Detect which cell encompasses the target text, then output its [X, Y] center coordinate. 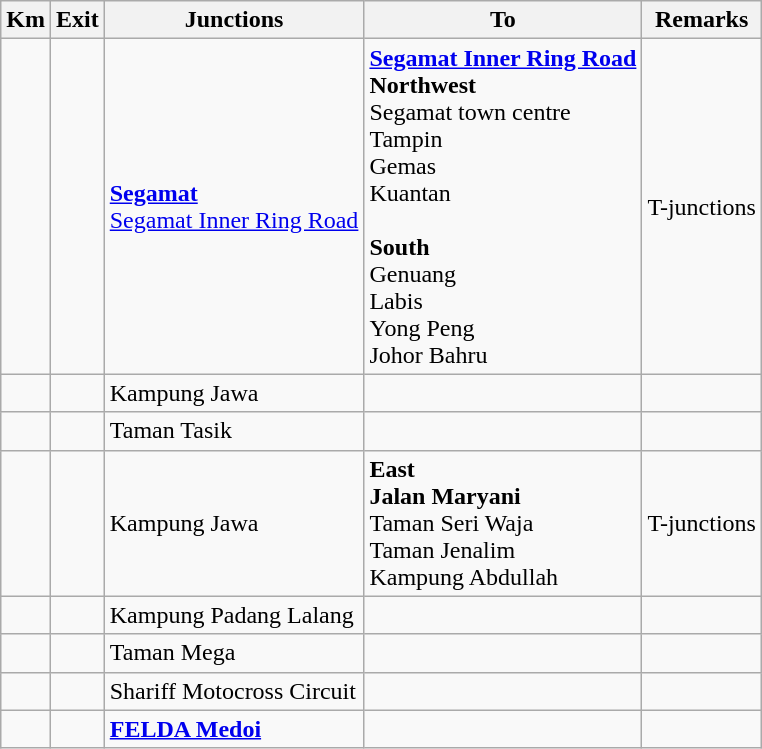
FELDA Medoi [234, 729]
Segamat Inner Ring RoadNorthwestSegamat town centre Tampin Gemas KuantanSouthGenuang Labis Yong Peng Johor Bahru [503, 206]
SegamatSegamat Inner Ring Road [234, 206]
Taman Tasik [234, 431]
Exit [77, 20]
Taman Mega [234, 653]
Junctions [234, 20]
Shariff Motocross Circuit [234, 691]
EastJalan MaryaniTaman Seri WajaTaman JenalimKampung Abdullah [503, 523]
Remarks [702, 20]
Kampung Padang Lalang [234, 615]
Km [26, 20]
To [503, 20]
